Return the (X, Y) coordinate for the center point of the cell that contains the specified text.  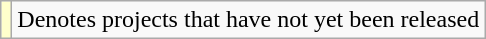
Denotes projects that have not yet been released (248, 20)
